Search for the cell housing the specified text and yield its (x, y) center coordinate. 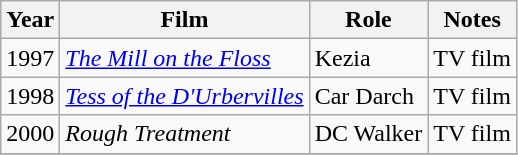
1998 (30, 96)
Kezia (368, 58)
Film (184, 20)
Rough Treatment (184, 134)
Year (30, 20)
1997 (30, 58)
Tess of the D'Urbervilles (184, 96)
Car Darch (368, 96)
Notes (472, 20)
Role (368, 20)
DC Walker (368, 134)
2000 (30, 134)
The Mill on the Floss (184, 58)
